Scan for the cell matching the given text and deliver its [X, Y] coordinate at center. 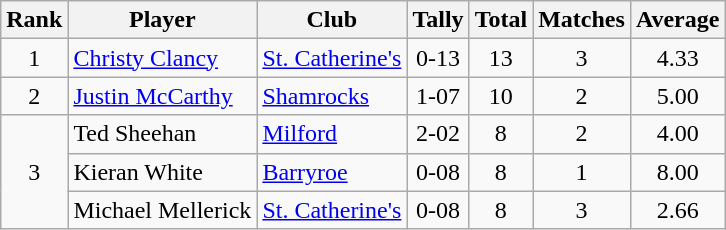
5.00 [678, 96]
Christy Clancy [162, 58]
13 [501, 58]
Kieran White [162, 172]
4.00 [678, 134]
1-07 [438, 96]
Player [162, 20]
10 [501, 96]
Total [501, 20]
Shamrocks [332, 96]
Rank [34, 20]
2.66 [678, 210]
Matches [582, 20]
Justin McCarthy [162, 96]
Michael Mellerick [162, 210]
0-13 [438, 58]
Tally [438, 20]
Club [332, 20]
Ted Sheehan [162, 134]
2-02 [438, 134]
Milford [332, 134]
8.00 [678, 172]
Barryroe [332, 172]
4.33 [678, 58]
Average [678, 20]
